Pinpoint the cell where the given text exists, returning its (x, y) midpoint coordinate. 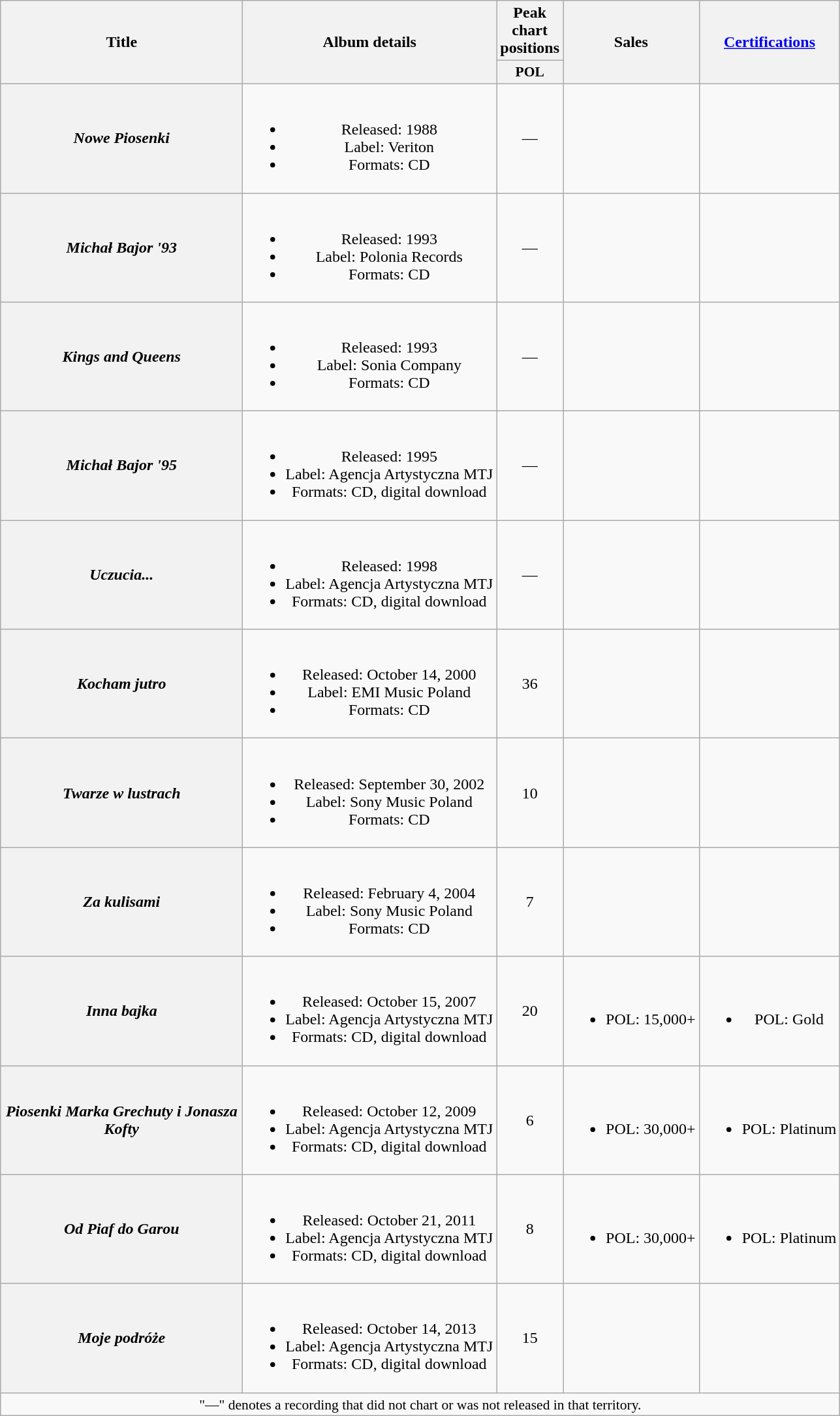
Released: 1995Label: Agencja Artystyczna MTJFormats: CD, digital download (369, 466)
36 (530, 684)
10 (530, 793)
Certifications (770, 42)
POL (530, 72)
15 (530, 1338)
6 (530, 1120)
Released: 1993Label: Polonia RecordsFormats: CD (369, 248)
Released: 1993Label: Sonia CompanyFormats: CD (369, 356)
Released: October 14, 2013Label: Agencja Artystyczna MTJFormats: CD, digital download (369, 1338)
Released: 1998Label: Agencja Artystyczna MTJFormats: CD, digital download (369, 574)
Released: October 14, 2000Label: EMI Music PolandFormats: CD (369, 684)
7 (530, 902)
Released: October 21, 2011Label: Agencja Artystyczna MTJFormats: CD, digital download (369, 1229)
POL: Gold (770, 1011)
Kocham jutro (121, 684)
Album details (369, 42)
20 (530, 1011)
Moje podróże (121, 1338)
"—" denotes a recording that did not chart or was not released in that territory. (420, 1404)
Za kulisami (121, 902)
Released: 1988Label: VeritonFormats: CD (369, 138)
Od Piaf do Garou (121, 1229)
Michał Bajor '93 (121, 248)
Peak chart positions (530, 31)
Title (121, 42)
Released: September 30, 2002Label: Sony Music PolandFormats: CD (369, 793)
8 (530, 1229)
Uczucia... (121, 574)
Released: February 4, 2004Label: Sony Music PolandFormats: CD (369, 902)
Released: October 12, 2009Label: Agencja Artystyczna MTJFormats: CD, digital download (369, 1120)
Released: October 15, 2007Label: Agencja Artystyczna MTJFormats: CD, digital download (369, 1011)
Michał Bajor '95 (121, 466)
Inna bajka (121, 1011)
Sales (632, 42)
Twarze w lustrach (121, 793)
POL: 15,000+ (632, 1011)
Piosenki Marka Grechuty i Jonasza Kofty (121, 1120)
Kings and Queens (121, 356)
Nowe Piosenki (121, 138)
